Find where the given text appears and provide that cell's center as [x, y] coordinate. 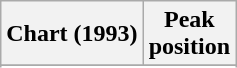
Peakposition [189, 34]
Chart (1993) [72, 34]
